Return the [x, y] coordinate for the center point of the cell that contains the specified text.  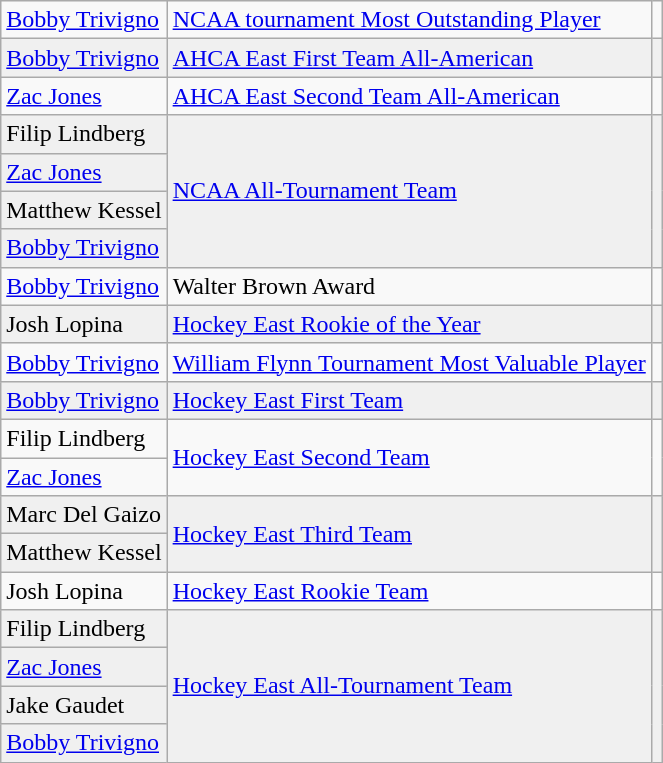
Jake Gaudet [84, 705]
Walter Brown Award [409, 286]
Hockey East All-Tournament Team [409, 686]
Hockey East Second Team [409, 457]
AHCA East First Team All-American [409, 58]
Marc Del Gaizo [84, 515]
William Flynn Tournament Most Valuable Player [409, 362]
Hockey East Rookie Team [409, 591]
NCAA tournament Most Outstanding Player [409, 20]
NCAA All-Tournament Team [409, 191]
AHCA East Second Team All-American [409, 96]
Hockey East First Team [409, 400]
Hockey East Third Team [409, 534]
Hockey East Rookie of the Year [409, 324]
